Pinpoint the cell where the given text exists, returning its (x, y) midpoint coordinate. 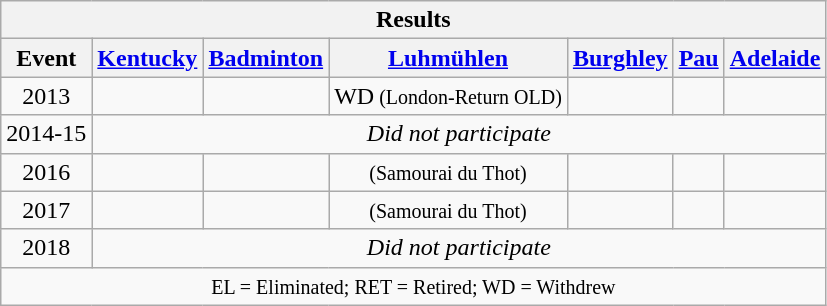
Results (414, 20)
2017 (46, 210)
Luhmühlen (448, 58)
Badminton (266, 58)
2018 (46, 248)
Event (46, 58)
Pau (698, 58)
2014-15 (46, 134)
2016 (46, 172)
Adelaide (775, 58)
WD (London-Return OLD) (448, 96)
EL = Eliminated; RET = Retired; WD = Withdrew (414, 286)
Kentucky (148, 58)
2013 (46, 96)
Burghley (620, 58)
